Find where the given text appears and provide that cell's center as [X, Y] coordinate. 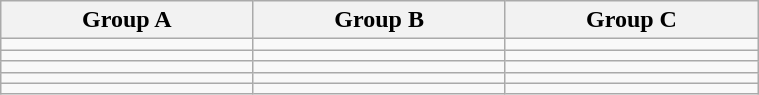
Group B [379, 20]
Group A [127, 20]
Group C [631, 20]
